Identify which cell holds the provided text, then report its [X, Y] central coordinate. 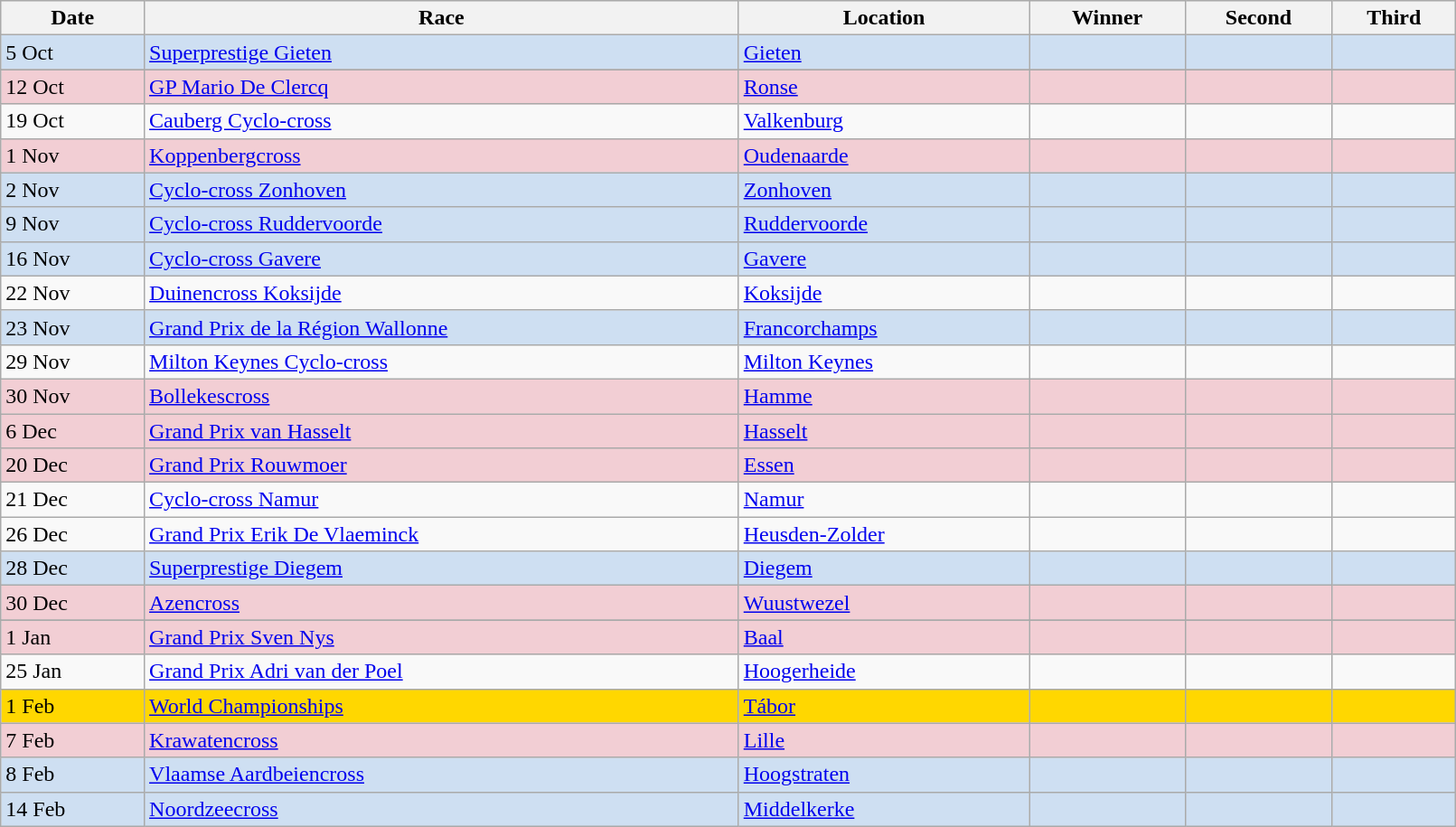
Krawatencross [442, 740]
Baal [884, 637]
Essen [884, 465]
12 Oct [72, 87]
21 Dec [72, 500]
Grand Prix Adri van der Poel [442, 672]
Francorchamps [884, 327]
Lille [884, 740]
Oudenaarde [884, 155]
Hamme [884, 396]
Ruddervoorde [884, 224]
Vlaamse Aardbeiencross [442, 775]
Valkenburg [884, 121]
Cyclo-cross Gavere [442, 258]
Hoogstraten [884, 775]
2 Nov [72, 190]
Date [72, 18]
19 Oct [72, 121]
Second [1258, 18]
9 Nov [72, 224]
25 Jan [72, 672]
1 Feb [72, 706]
Race [442, 18]
23 Nov [72, 327]
Third [1394, 18]
Milton Keynes Cyclo-cross [442, 362]
Location [884, 18]
Middelkerke [884, 809]
Koksijde [884, 293]
Bollekescross [442, 396]
Grand Prix Erik De Vlaeminck [442, 534]
Winner [1107, 18]
30 Nov [72, 396]
28 Dec [72, 569]
Tábor [884, 706]
Cyclo-cross Namur [442, 500]
Koppenbergcross [442, 155]
22 Nov [72, 293]
Grand Prix Sven Nys [442, 637]
Cyclo-cross Zonhoven [442, 190]
16 Nov [72, 258]
World Championships [442, 706]
Superprestige Gieten [442, 52]
14 Feb [72, 809]
Diegem [884, 569]
Hoogerheide [884, 672]
Grand Prix van Hasselt [442, 431]
Azencross [442, 603]
Grand Prix Rouwmoer [442, 465]
Duinencross Koksijde [442, 293]
Namur [884, 500]
20 Dec [72, 465]
Noordzeecross [442, 809]
Hasselt [884, 431]
1 Jan [72, 637]
Superprestige Diegem [442, 569]
Milton Keynes [884, 362]
Heusden-Zolder [884, 534]
7 Feb [72, 740]
29 Nov [72, 362]
Ronse [884, 87]
Wuustwezel [884, 603]
6 Dec [72, 431]
Gavere [884, 258]
Gieten [884, 52]
8 Feb [72, 775]
1 Nov [72, 155]
Cyclo-cross Ruddervoorde [442, 224]
Zonhoven [884, 190]
GP Mario De Clercq [442, 87]
26 Dec [72, 534]
30 Dec [72, 603]
5 Oct [72, 52]
Cauberg Cyclo-cross [442, 121]
Grand Prix de la Région Wallonne [442, 327]
